Identify which cell holds the provided text, then report its (X, Y) central coordinate. 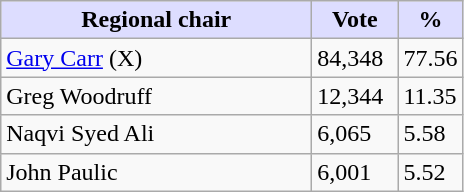
Regional chair (156, 20)
84,348 (355, 58)
Vote (355, 20)
5.58 (430, 134)
Greg Woodruff (156, 96)
6,001 (355, 172)
5.52 (430, 172)
6,065 (355, 134)
77.56 (430, 58)
Gary Carr (X) (156, 58)
John Paulic (156, 172)
12,344 (355, 96)
% (430, 20)
Naqvi Syed Ali (156, 134)
11.35 (430, 96)
